Provide the [X, Y] coordinate of the cell's center where the given text is located.  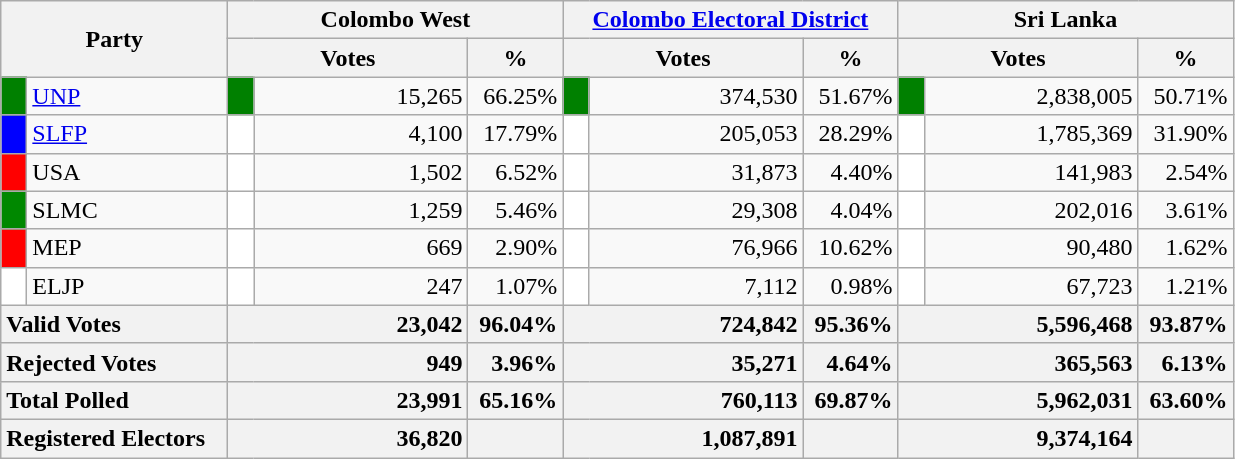
365,563 [1018, 362]
0.98% [850, 286]
17.79% [516, 134]
202,016 [1031, 210]
9,374,164 [1018, 438]
1.62% [1186, 248]
28.29% [850, 134]
Total Polled [114, 400]
95.36% [850, 324]
31,873 [696, 172]
4.64% [850, 362]
724,842 [683, 324]
1.07% [516, 286]
69.87% [850, 400]
35,271 [683, 362]
2,838,005 [1031, 96]
10.62% [850, 248]
31.90% [1186, 134]
5,596,468 [1018, 324]
3.61% [1186, 210]
2.90% [516, 248]
90,480 [1031, 248]
205,053 [696, 134]
67,723 [1031, 286]
Registered Electors [114, 438]
6.13% [1186, 362]
7,112 [696, 286]
SLFP [128, 134]
UNP [128, 96]
Rejected Votes [114, 362]
96.04% [516, 324]
SLMC [128, 210]
1,785,369 [1031, 134]
29,308 [696, 210]
Sri Lanka [1066, 20]
51.67% [850, 96]
93.87% [1186, 324]
63.60% [1186, 400]
4.40% [850, 172]
65.16% [516, 400]
66.25% [516, 96]
669 [361, 248]
MEP [128, 248]
141,983 [1031, 172]
1,087,891 [683, 438]
5.46% [516, 210]
4,100 [361, 134]
USA [128, 172]
6.52% [516, 172]
949 [348, 362]
Party [114, 39]
1.21% [1186, 286]
2.54% [1186, 172]
Colombo Electoral District [730, 20]
1,259 [361, 210]
76,966 [696, 248]
1,502 [361, 172]
3.96% [516, 362]
4.04% [850, 210]
23,042 [348, 324]
15,265 [361, 96]
50.71% [1186, 96]
36,820 [348, 438]
ELJP [128, 286]
5,962,031 [1018, 400]
Valid Votes [114, 324]
760,113 [683, 400]
Colombo West [396, 20]
247 [361, 286]
23,991 [348, 400]
374,530 [696, 96]
